Scan for the cell matching the given text and deliver its (X, Y) coordinate at center. 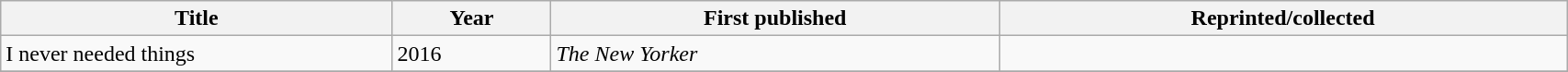
First published (775, 18)
Title (197, 18)
Year (472, 18)
The New Yorker (775, 54)
I never needed things (197, 54)
2016 (472, 54)
Reprinted/collected (1283, 18)
